Determine the (X, Y) coordinate at the center of the cell enclosing the given text.  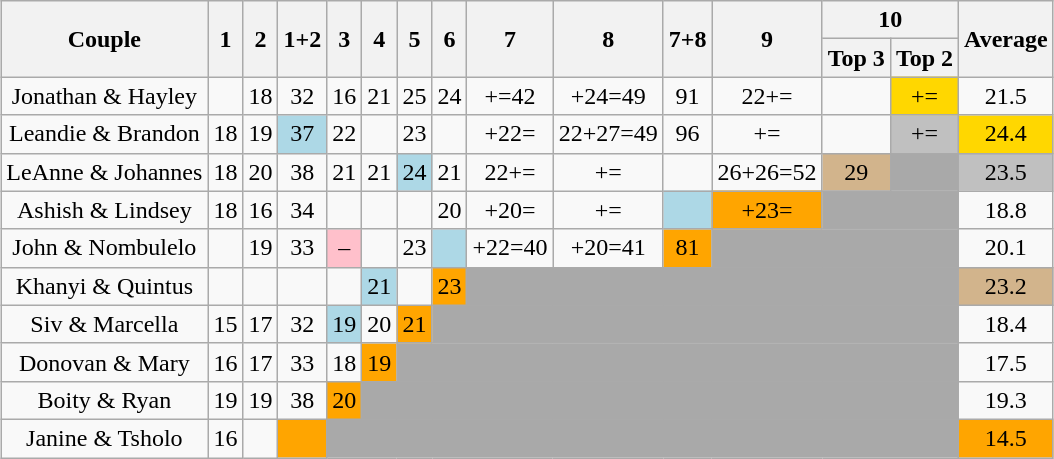
Couple (104, 39)
22 (344, 134)
Top 3 (856, 58)
Ashish & Lindsey (104, 210)
1 (226, 39)
7+8 (688, 39)
8 (608, 39)
John & Nombulelo (104, 248)
2 (260, 39)
7 (510, 39)
Janine & Tsholo (104, 438)
23.5 (1006, 172)
4 (380, 39)
6 (450, 39)
LeAnne & Johannes (104, 172)
23.2 (1006, 286)
14.5 (1006, 438)
Average (1006, 39)
+22= (510, 134)
22+27=49 (608, 134)
+23= (767, 210)
19.3 (1006, 400)
96 (688, 134)
Siv & Marcella (104, 324)
Donovan & Mary (104, 362)
81 (688, 248)
20.1 (1006, 248)
18.8 (1006, 210)
Jonathan & Hayley (104, 96)
Leandie & Brandon (104, 134)
5 (414, 39)
– (344, 248)
17.5 (1006, 362)
10 (890, 20)
Khanyi & Quintus (104, 286)
9 (767, 39)
3 (344, 39)
+24=49 (608, 96)
26+26=52 (767, 172)
+=42 (510, 96)
1+2 (302, 39)
37 (302, 134)
34 (302, 210)
29 (856, 172)
+22=40 (510, 248)
21.5 (1006, 96)
24.4 (1006, 134)
Top 2 (924, 58)
+20= (510, 210)
Boity & Ryan (104, 400)
+20=41 (608, 248)
18.4 (1006, 324)
15 (226, 324)
25 (414, 96)
91 (688, 96)
